Extract the (X, Y) coordinate from the center of the cell holding the provided text.  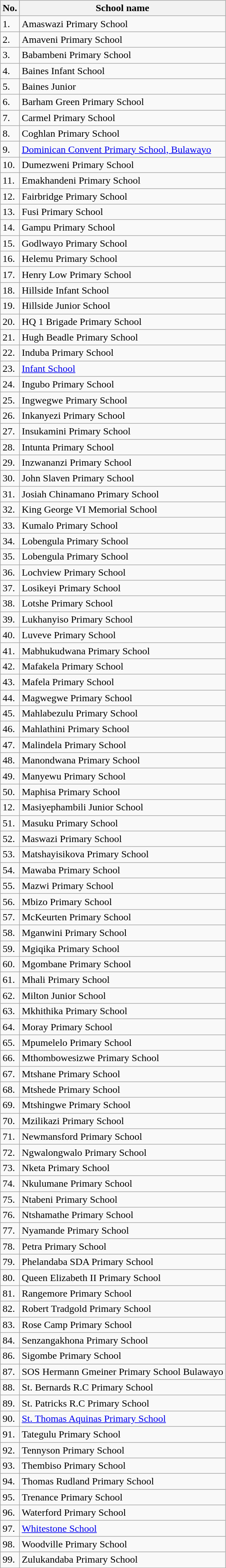
22. (10, 353)
Maswazi Primary School (122, 839)
98. (10, 1544)
School name (122, 8)
46. (10, 729)
39. (10, 619)
Woodville Primary School (122, 1544)
10. (10, 165)
74. (10, 1183)
52. (10, 839)
7. (10, 118)
Hugh Beadle Primary School (122, 337)
Amaswazi Primary School (122, 24)
59. (10, 948)
Carmel Primary School (122, 118)
Mtshingwe Primary School (122, 1105)
37. (10, 588)
Luveve Primary School (122, 635)
55. (10, 886)
Mawaba Primary School (122, 870)
Hillside Infant School (122, 290)
Dominican Convent Primary School, Bulawayo (122, 149)
16. (10, 259)
8. (10, 133)
36. (10, 572)
71. (10, 1136)
Queen Elizabeth II Primary School (122, 1278)
84. (10, 1340)
70. (10, 1121)
1. (10, 24)
Zulukandaba Primary School (122, 1560)
Mkhithika Primary School (122, 1011)
91. (10, 1434)
Fusi Primary School (122, 212)
Tategulu Primary School (122, 1434)
McKeurten Primary School (122, 917)
64. (10, 1027)
Insukamini Primary School (122, 431)
31. (10, 494)
21. (10, 337)
24. (10, 384)
67. (10, 1074)
Malindela Primary School (122, 745)
49. (10, 776)
44. (10, 698)
61. (10, 980)
63. (10, 1011)
Mgombane Primary School (122, 964)
Lochview Primary School (122, 572)
77. (10, 1231)
Mafakela Primary School (122, 666)
50. (10, 792)
80. (10, 1278)
Babambeni Primary School (122, 55)
53. (10, 854)
St. Bernards R.C Primary School (122, 1387)
Nketa Primary School (122, 1168)
86. (10, 1356)
Infant School (122, 369)
60. (10, 964)
Mazwi Primary School (122, 886)
35. (10, 557)
20. (10, 322)
Mtshane Primary School (122, 1074)
28. (10, 447)
96. (10, 1513)
Maphisa Primary School (122, 792)
Inzwananzi Primary School (122, 463)
Dumezweni Primary School (122, 165)
25. (10, 400)
11. (10, 180)
Barham Green Primary School (122, 102)
29. (10, 463)
Ingwegwe Primary School (122, 400)
88. (10, 1387)
Robert Tradgold Primary School (122, 1309)
97. (10, 1528)
34. (10, 541)
82. (10, 1309)
Amaveni Primary School (122, 40)
81. (10, 1293)
Coghlan Primary School (122, 133)
3. (10, 55)
78. (10, 1246)
Josiah Chinamano Primary School (122, 494)
Induba Primary School (122, 353)
Mtshede Primary School (122, 1090)
43. (10, 682)
Mhali Primary School (122, 980)
30. (10, 478)
Mbizo Primary School (122, 901)
Mzilikazi Primary School (122, 1121)
Sigombe Primary School (122, 1356)
93. (10, 1466)
Rangemore Primary School (122, 1293)
40. (10, 635)
9. (10, 149)
Mganwini Primary School (122, 933)
48. (10, 761)
Newmansford Primary School (122, 1136)
HQ 1 Brigade Primary School (122, 322)
13. (10, 212)
62. (10, 996)
Senzangakhona Primary School (122, 1340)
Moray Primary School (122, 1027)
Hillside Junior School (122, 306)
42. (10, 666)
33. (10, 525)
66. (10, 1058)
Thomas Rudland Primary School (122, 1482)
47. (10, 745)
Magwegwe Primary School (122, 698)
2. (10, 40)
41. (10, 651)
Rose Camp Primary School (122, 1325)
17. (10, 275)
Ntabeni Primary School (122, 1199)
Henry Low Primary School (122, 275)
Trenance Primary School (122, 1497)
65. (10, 1043)
Helemu Primary School (122, 259)
Mpumelelo Primary School (122, 1043)
5. (10, 86)
Thembiso Primary School (122, 1466)
Waterford Primary School (122, 1513)
King George VI Memorial School (122, 510)
Phelandaba SDA Primary School (122, 1262)
89. (10, 1403)
72. (10, 1152)
Emakhandeni Primary School (122, 180)
15. (10, 243)
54. (10, 870)
Baines Junior (122, 86)
Mahlathini Primary School (122, 729)
87. (10, 1372)
56. (10, 901)
68. (10, 1090)
Intunta Primary School (122, 447)
Mahlabezulu Primary School (122, 714)
John Slaven Primary School (122, 478)
Ngwalongwalo Primary School (122, 1152)
Nyamande Primary School (122, 1231)
92. (10, 1450)
Manondwana Primary School (122, 761)
Mafela Primary School (122, 682)
Whitestone School (122, 1528)
Matshayisikova Primary School (122, 854)
4. (10, 71)
26. (10, 415)
32. (10, 510)
69. (10, 1105)
Nkulumane Primary School (122, 1183)
90. (10, 1419)
Ntshamathe Primary School (122, 1215)
Inkanyezi Primary School (122, 415)
73. (10, 1168)
Kumalo Primary School (122, 525)
No. (10, 8)
79. (10, 1262)
Baines Infant School (122, 71)
Tennyson Primary School (122, 1450)
Milton Junior School (122, 996)
27. (10, 431)
St. Patricks R.C Primary School (122, 1403)
57. (10, 917)
94. (10, 1482)
14. (10, 228)
23. (10, 369)
95. (10, 1497)
Petra Primary School (122, 1246)
83. (10, 1325)
Masiyephambili Junior School (122, 807)
19. (10, 306)
Mthombowesizwe Primary School (122, 1058)
58. (10, 933)
St. Thomas Aquinas Primary School (122, 1419)
18. (10, 290)
Lotshe Primary School (122, 604)
76. (10, 1215)
45. (10, 714)
Ingubo Primary School (122, 384)
Gampu Primary School (122, 228)
Fairbridge Primary School (122, 196)
99. (10, 1560)
SOS Hermann Gmeiner Primary School Bulawayo (122, 1372)
Mgiqika Primary School (122, 948)
Masuku Primary School (122, 823)
38. (10, 604)
Manyewu Primary School (122, 776)
51. (10, 823)
Godlwayo Primary School (122, 243)
Losikeyi Primary School (122, 588)
6. (10, 102)
Mabhukudwana Primary School (122, 651)
Lukhanyiso Primary School (122, 619)
75. (10, 1199)
